Provide the [X, Y] coordinate of the cell's center where the given text is located.  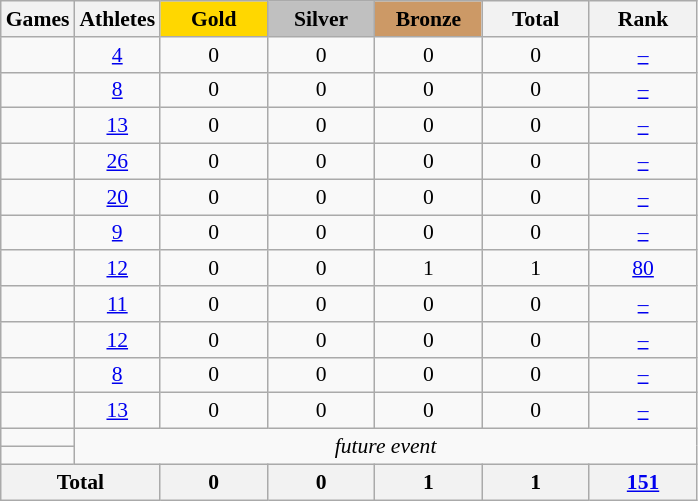
Games [38, 19]
9 [117, 233]
4 [117, 55]
Bronze [428, 19]
80 [642, 269]
future event [385, 447]
151 [642, 482]
Athletes [117, 19]
11 [117, 304]
26 [117, 162]
Gold [214, 19]
Rank [642, 19]
Silver [320, 19]
20 [117, 197]
